Locate the cell with the specified text and output its [x, y] center coordinate. 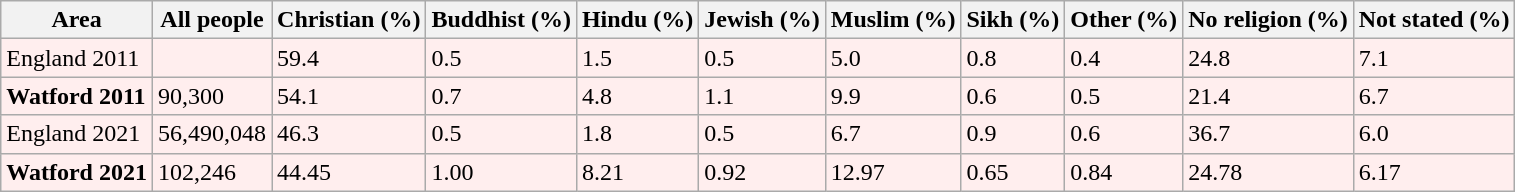
24.8 [1268, 58]
All people [212, 20]
1.1 [762, 96]
Jewish (%) [762, 20]
102,246 [212, 172]
Area [77, 20]
8.21 [637, 172]
Muslim (%) [893, 20]
0.84 [1124, 172]
6.17 [1434, 172]
1.5 [637, 58]
0.7 [501, 96]
5.0 [893, 58]
1.00 [501, 172]
7.1 [1434, 58]
21.4 [1268, 96]
Christian (%) [349, 20]
46.3 [349, 134]
Sikh (%) [1013, 20]
No religion (%) [1268, 20]
England 2021 [77, 134]
6.0 [1434, 134]
24.78 [1268, 172]
90,300 [212, 96]
Watford 2021 [77, 172]
9.9 [893, 96]
44.45 [349, 172]
59.4 [349, 58]
Watford 2011 [77, 96]
Buddhist (%) [501, 20]
12.97 [893, 172]
Not stated (%) [1434, 20]
0.8 [1013, 58]
56,490,048 [212, 134]
Hindu (%) [637, 20]
54.1 [349, 96]
England 2011 [77, 58]
1.8 [637, 134]
36.7 [1268, 134]
Other (%) [1124, 20]
0.65 [1013, 172]
4.8 [637, 96]
0.4 [1124, 58]
0.92 [762, 172]
0.9 [1013, 134]
